From the cell containing the given text, extract its center point as [X, Y] coordinate. 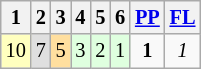
4 [80, 17]
FL [183, 17]
7 [41, 51]
10 [16, 51]
6 [120, 17]
PP [148, 17]
